Determine the (x, y) coordinate at the center of the cell enclosing the given text.  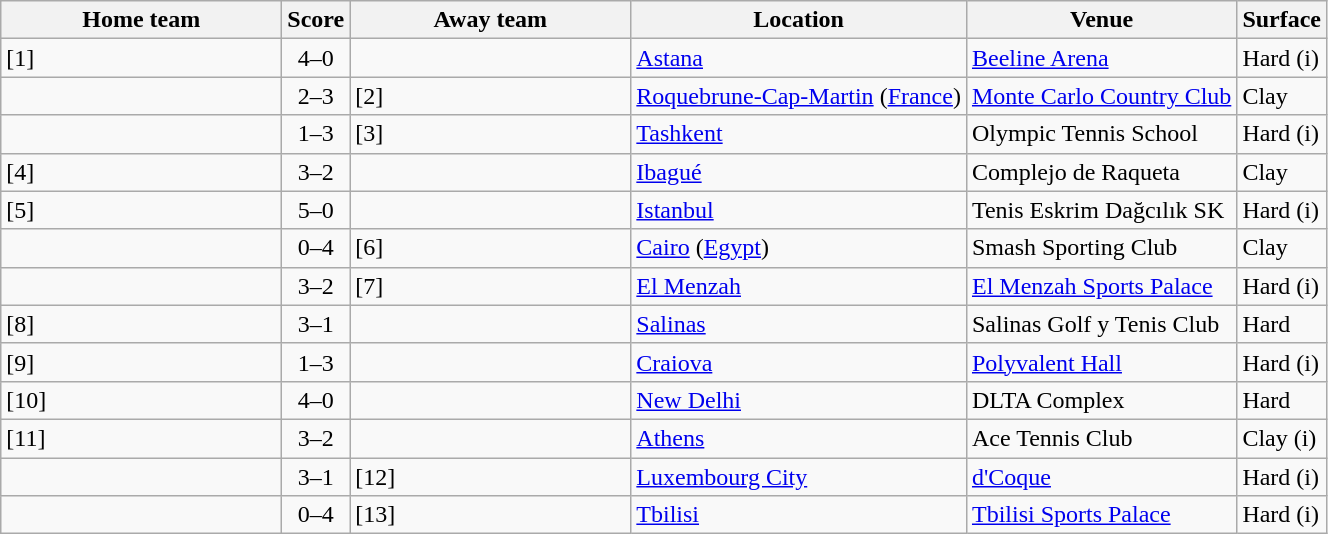
Cairo (Egypt) (799, 248)
Away team (490, 20)
[2] (490, 96)
5–0 (316, 210)
[5] (142, 210)
Roquebrune-Cap-Martin (France) (799, 96)
Home team (142, 20)
[7] (490, 286)
[1] (142, 58)
Complejo de Raqueta (1101, 172)
Smash Sporting Club (1101, 248)
Score (316, 20)
Athens (799, 438)
[8] (142, 324)
[4] (142, 172)
2–3 (316, 96)
[3] (490, 134)
Astana (799, 58)
El Menzah (799, 286)
Surface (1282, 20)
Venue (1101, 20)
[12] (490, 477)
Istanbul (799, 210)
Tenis Eskrim Dağcılık SK (1101, 210)
Salinas (799, 324)
Ibagué (799, 172)
El Menzah Sports Palace (1101, 286)
New Delhi (799, 400)
Location (799, 20)
Tbilisi (799, 515)
DLTA Complex (1101, 400)
Ace Tennis Club (1101, 438)
Monte Carlo Country Club (1101, 96)
Olympic Tennis School (1101, 134)
Tbilisi Sports Palace (1101, 515)
Luxembourg City (799, 477)
Salinas Golf y Tenis Club (1101, 324)
Craiova (799, 362)
[6] (490, 248)
[9] (142, 362)
Beeline Arena (1101, 58)
[11] (142, 438)
Clay (i) (1282, 438)
Tashkent (799, 134)
d'Coque (1101, 477)
[13] (490, 515)
Polyvalent Hall (1101, 362)
[10] (142, 400)
